Scan for the cell matching the given text and deliver its [X, Y] coordinate at center. 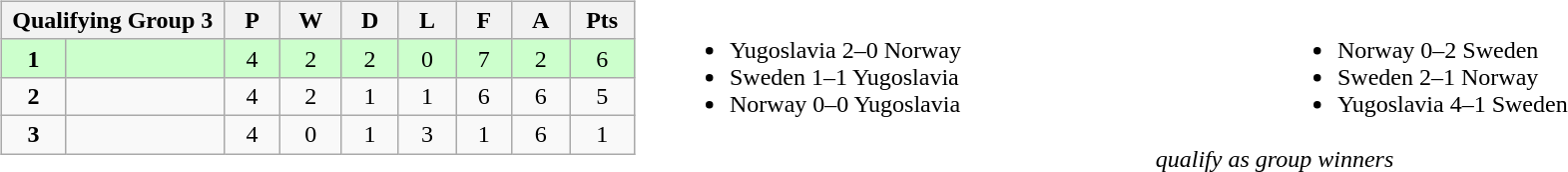
5 [603, 96]
P [252, 20]
Qualifying Group 3 [112, 20]
7 [484, 58]
L [427, 20]
Pts [603, 20]
D [370, 20]
F [484, 20]
W [311, 20]
A [541, 20]
